Find where the given text appears and provide that cell's center as [x, y] coordinate. 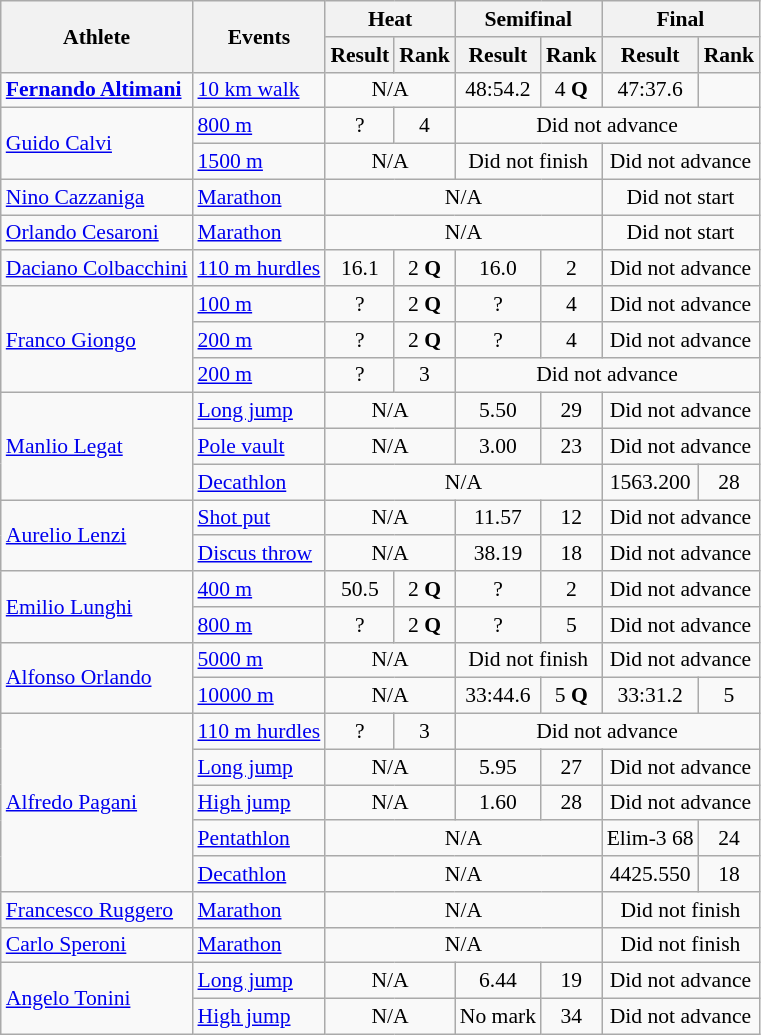
Heat [390, 19]
Daciano Colbacchini [97, 269]
Semifinal [528, 19]
Alfredo Pagani [97, 803]
Emilio Lunghi [97, 606]
Carlo Speroni [97, 945]
1.60 [498, 803]
10 km walk [258, 90]
38.19 [498, 554]
Events [258, 36]
Final [681, 19]
Discus throw [258, 554]
Athlete [97, 36]
50.5 [360, 589]
10000 m [258, 696]
Francesco Ruggero [97, 910]
Angelo Tonini [97, 998]
Orlando Cesaroni [97, 233]
Franco Giongo [97, 340]
5000 m [258, 660]
24 [730, 839]
1500 m [258, 162]
47:37.6 [650, 90]
29 [572, 411]
23 [572, 447]
33:31.2 [650, 696]
Guido Calvi [97, 144]
33:44.6 [498, 696]
34 [572, 1017]
Elim-3 68 [650, 839]
11.57 [498, 518]
Pole vault [258, 447]
Manlio Legat [97, 446]
16.0 [498, 269]
27 [572, 767]
3.00 [498, 447]
Shot put [258, 518]
4425.550 [650, 874]
No mark [498, 1017]
1563.200 [650, 482]
16.1 [360, 269]
5.95 [498, 767]
48:54.2 [498, 90]
12 [572, 518]
5 Q [572, 696]
Alfonso Orlando [97, 678]
400 m [258, 589]
5.50 [498, 411]
6.44 [498, 981]
19 [572, 981]
Pentathlon [258, 839]
4 Q [572, 90]
Nino Cazzaniga [97, 197]
Fernando Altimani [97, 90]
Aurelio Lenzi [97, 536]
100 m [258, 304]
